Pinpoint the cell where the given text exists, returning its [x, y] midpoint coordinate. 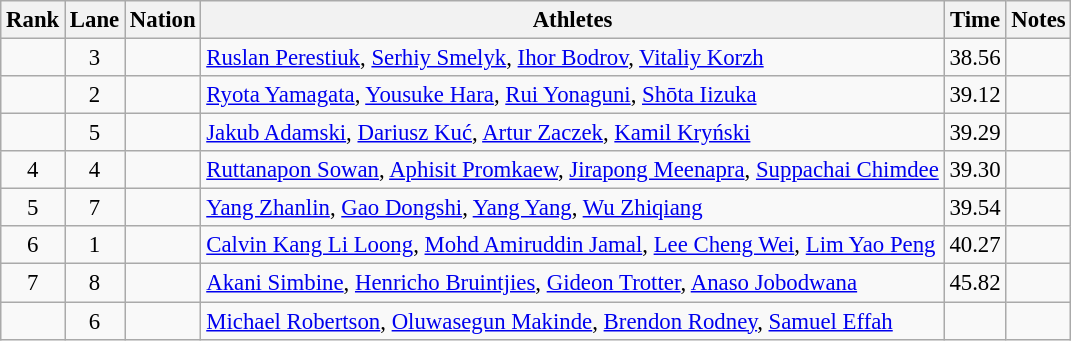
Jakub Adamski, Dariusz Kuć, Artur Zaczek, Kamil Kryński [572, 133]
45.82 [975, 283]
Michael Robertson, Oluwasegun Makinde, Brendon Rodney, Samuel Effah [572, 321]
Calvin Kang Li Loong, Mohd Amiruddin Jamal, Lee Cheng Wei, Lim Yao Peng [572, 245]
Nation [163, 20]
40.27 [975, 245]
Time [975, 20]
1 [95, 245]
39.29 [975, 133]
Lane [95, 20]
Ruttanapon Sowan, Aphisit Promkaew, Jirapong Meenapra, Suppachai Chimdee [572, 170]
Akani Simbine, Henricho Bruintjies, Gideon Trotter, Anaso Jobodwana [572, 283]
Rank [33, 20]
Ryota Yamagata, Yousuke Hara, Rui Yonaguni, Shōta Iizuka [572, 95]
Athletes [572, 20]
39.30 [975, 170]
Notes [1038, 20]
8 [95, 283]
2 [95, 95]
Yang Zhanlin, Gao Dongshi, Yang Yang, Wu Zhiqiang [572, 208]
Ruslan Perestiuk, Serhiy Smelyk, Ihor Bodrov, Vitaliy Korzh [572, 58]
39.54 [975, 208]
3 [95, 58]
39.12 [975, 95]
38.56 [975, 58]
